Search for the cell housing the specified text and yield its (X, Y) center coordinate. 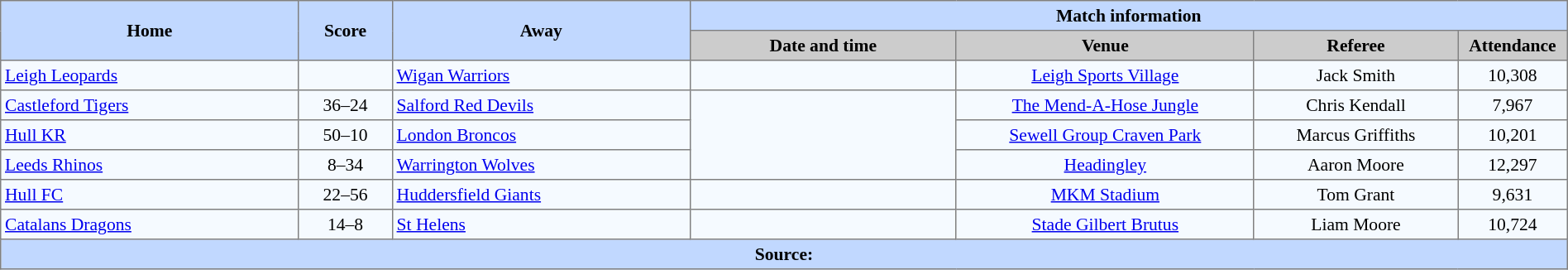
Chris Kendall (1355, 105)
Source: (784, 254)
Wigan Warriors (541, 75)
Score (346, 31)
Referee (1355, 46)
Away (541, 31)
Headingley (1105, 165)
Match information (1128, 16)
8–34 (346, 165)
The Mend-A-Hose Jungle (1105, 105)
London Broncos (541, 135)
Attendance (1513, 46)
Warrington Wolves (541, 165)
36–24 (346, 105)
Marcus Griffiths (1355, 135)
Leigh Leopards (150, 75)
Aaron Moore (1355, 165)
10,308 (1513, 75)
Hull KR (150, 135)
22–56 (346, 195)
Home (150, 31)
7,967 (1513, 105)
10,201 (1513, 135)
Catalans Dragons (150, 224)
Date and time (823, 46)
Stade Gilbert Brutus (1105, 224)
MKM Stadium (1105, 195)
Leeds Rhinos (150, 165)
Liam Moore (1355, 224)
10,724 (1513, 224)
Sewell Group Craven Park (1105, 135)
Castleford Tigers (150, 105)
Huddersfield Giants (541, 195)
50–10 (346, 135)
9,631 (1513, 195)
12,297 (1513, 165)
Hull FC (150, 195)
Venue (1105, 46)
Leigh Sports Village (1105, 75)
Tom Grant (1355, 195)
14–8 (346, 224)
St Helens (541, 224)
Jack Smith (1355, 75)
Salford Red Devils (541, 105)
